Detect which cell encompasses the target text, then output its (X, Y) center coordinate. 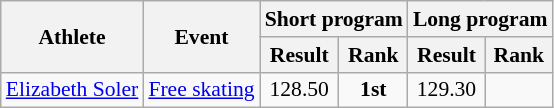
Elizabeth Soler (72, 90)
128.50 (300, 90)
Long program (480, 19)
1st (374, 90)
Short program (334, 19)
Event (201, 36)
129.30 (446, 90)
Athlete (72, 36)
Free skating (201, 90)
